Output the [x, y] coordinate of the center of the cell containing the given text.  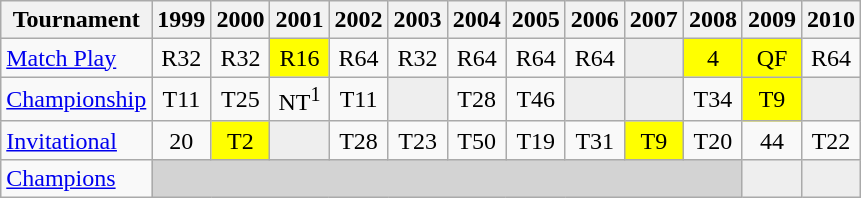
R16 [300, 58]
T34 [712, 100]
2004 [476, 20]
T31 [594, 140]
T46 [536, 100]
20 [182, 140]
NT1 [300, 100]
T19 [536, 140]
Invitational [76, 140]
2002 [358, 20]
QF [772, 58]
Tournament [76, 20]
2009 [772, 20]
2008 [712, 20]
2003 [418, 20]
T20 [712, 140]
T22 [832, 140]
2001 [300, 20]
Championship [76, 100]
Champions [76, 178]
T2 [240, 140]
4 [712, 58]
T25 [240, 100]
T23 [418, 140]
T50 [476, 140]
2005 [536, 20]
44 [772, 140]
Match Play [76, 58]
1999 [182, 20]
2006 [594, 20]
2010 [832, 20]
2007 [654, 20]
2000 [240, 20]
